Output the [x, y] coordinate of the center of the cell containing the given text.  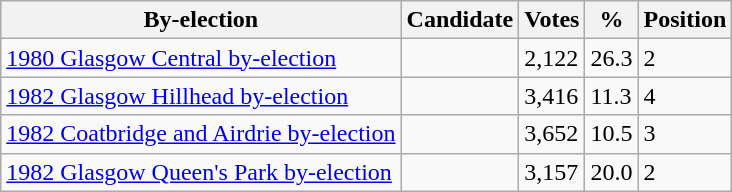
Candidate [460, 20]
% [612, 20]
3 [685, 134]
By-election [201, 20]
20.0 [612, 172]
1982 Coatbridge and Airdrie by-election [201, 134]
3,652 [552, 134]
3,416 [552, 96]
3,157 [552, 172]
2,122 [552, 58]
1982 Glasgow Hillhead by-election [201, 96]
26.3 [612, 58]
1980 Glasgow Central by-election [201, 58]
10.5 [612, 134]
11.3 [612, 96]
Votes [552, 20]
4 [685, 96]
Position [685, 20]
1982 Glasgow Queen's Park by-election [201, 172]
